Find where the given text appears and provide that cell's center as [x, y] coordinate. 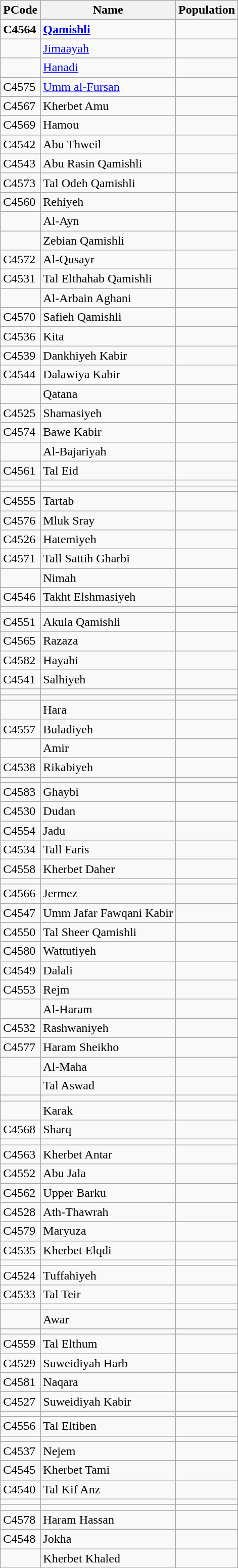
C4535 [20, 1250]
PCode [20, 10]
Abu Jala [108, 1174]
C4526 [20, 540]
C4550 [20, 932]
C4579 [20, 1231]
Kita [108, 336]
Ghaybi [108, 792]
C4575 [20, 87]
C4527 [20, 1402]
C4562 [20, 1193]
Shamasiyeh [108, 413]
Sharq [108, 1130]
Tartab [108, 501]
Dudan [108, 811]
Al-Qusayr [108, 260]
Name [108, 10]
C4557 [20, 729]
Tal Kif Anz [108, 1489]
Ath-Thawrah [108, 1212]
Al-Maha [108, 1067]
C4524 [20, 1275]
Takht Elshmasiyeh [108, 597]
C4541 [20, 679]
Hayahi [108, 660]
Al-Bajariyah [108, 451]
Buladiyeh [108, 729]
Rejm [108, 990]
C4565 [20, 641]
C4563 [20, 1154]
Umm Jafar Fawqani Kabir [108, 913]
C4547 [20, 913]
Rikabiyeh [108, 767]
Qatana [108, 394]
C4572 [20, 260]
Jokha [108, 1539]
C4528 [20, 1212]
C4567 [20, 106]
Hara [108, 710]
C4549 [20, 970]
C4573 [20, 183]
Umm al-Fursan [108, 87]
Tal Aswad [108, 1086]
C4548 [20, 1539]
C4556 [20, 1426]
C4559 [20, 1344]
Tal Teir [108, 1294]
C4568 [20, 1130]
Al-Haram [108, 1009]
Awar [108, 1319]
Abu Thweil [108, 144]
C4544 [20, 375]
Rehiyeh [108, 202]
Kherbet Tami [108, 1470]
Upper Barku [108, 1193]
Kherbet Amu [108, 106]
C4553 [20, 990]
C4555 [20, 501]
Naqara [108, 1382]
Maryuza [108, 1231]
Kherbet Khaled [108, 1558]
C4566 [20, 894]
C4560 [20, 202]
Population [206, 10]
Amir [108, 748]
C4540 [20, 1489]
C4536 [20, 336]
C4532 [20, 1028]
C4542 [20, 144]
Tal Eid [108, 471]
Wattutiyeh [108, 951]
Hanadi [108, 68]
C4580 [20, 951]
Zebian Qamishli [108, 241]
Dalawiya Kabir [108, 375]
Mluk Sray [108, 520]
Tal Odeh Qamishli [108, 183]
Tal Elthum [108, 1344]
C4570 [20, 317]
Nejem [108, 1451]
Dankhiyeh Kabir [108, 356]
C4578 [20, 1520]
Rashwaniyeh [108, 1028]
Al-Arbain Aghani [108, 298]
Tall Faris [108, 850]
C4571 [20, 559]
Safieh Qamishli [108, 317]
Salhiyeh [108, 679]
Dalali [108, 970]
Razaza [108, 641]
Kherbet Daher [108, 869]
C4576 [20, 520]
C4538 [20, 767]
Al-Ayn [108, 221]
C4543 [20, 163]
Nimah [108, 578]
Haram Sheikho [108, 1047]
Jadu [108, 831]
C4552 [20, 1174]
Kherbet Elqdi [108, 1250]
Suweidiyah Harb [108, 1363]
C4574 [20, 432]
C4545 [20, 1470]
C4546 [20, 597]
C4551 [20, 622]
Haram Hassan [108, 1520]
C4561 [20, 471]
C4531 [20, 279]
Tal Elthahab Qamishli [108, 279]
C4577 [20, 1047]
C4529 [20, 1363]
C4558 [20, 869]
C4539 [20, 356]
C4569 [20, 125]
Hatemiyeh [108, 540]
Karak [108, 1111]
C4525 [20, 413]
Bawe Kabir [108, 432]
Jimaayah [108, 48]
Abu Rasin Qamishli [108, 163]
C4564 [20, 29]
Kherbet Antar [108, 1154]
Tal Sheer Qamishli [108, 932]
C4537 [20, 1451]
C4554 [20, 831]
C4583 [20, 792]
Qamishli [108, 29]
Tal Eltiben [108, 1426]
C4582 [20, 660]
C4581 [20, 1382]
C4530 [20, 811]
C4533 [20, 1294]
Tall Sattih Gharbi [108, 559]
Jermez [108, 894]
Suweidiyah Kabir [108, 1402]
C4534 [20, 850]
Akula Qamishli [108, 622]
Tuffahiyeh [108, 1275]
Hamou [108, 125]
